Find where the given text appears and provide that cell's center as [X, Y] coordinate. 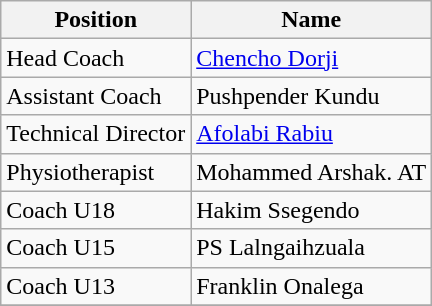
Assistant Coach [96, 96]
Coach U18 [96, 210]
Hakim Ssegendo [312, 210]
Pushpender Kundu [312, 96]
Coach U13 [96, 286]
PS Lalngaihzuala [312, 248]
Franklin Onalega [312, 286]
Coach U15 [96, 248]
Head Coach [96, 58]
Mohammed Arshak. AT [312, 172]
Name [312, 20]
Afolabi Rabiu [312, 134]
Physiotherapist [96, 172]
Technical Director [96, 134]
Position [96, 20]
Chencho Dorji [312, 58]
